Detect which cell encompasses the target text, then output its (x, y) center coordinate. 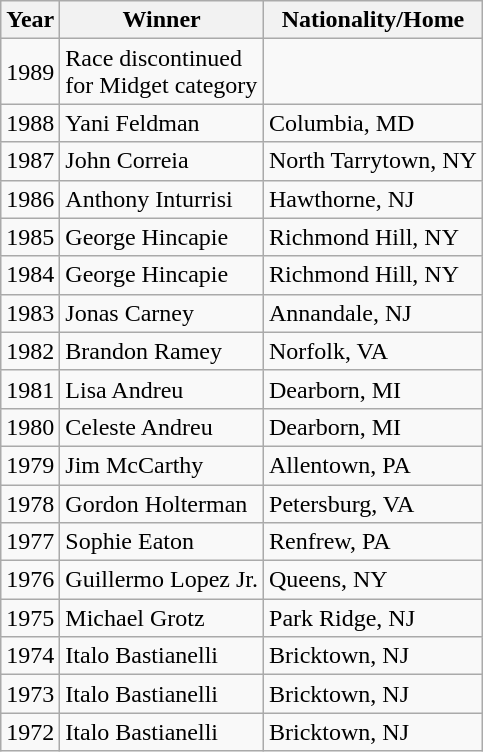
Columbia, MD (374, 123)
Year (30, 20)
1977 (30, 542)
Brandon Ramey (162, 351)
1981 (30, 389)
1978 (30, 503)
Petersburg, VA (374, 503)
Allentown, PA (374, 465)
1986 (30, 199)
Renfrew, PA (374, 542)
North Tarrytown, NY (374, 161)
Jim McCarthy (162, 465)
1980 (30, 427)
1976 (30, 580)
Winner (162, 20)
1982 (30, 351)
Anthony Inturrisi (162, 199)
Park Ridge, NJ (374, 618)
Sophie Eaton (162, 542)
1973 (30, 694)
Norfolk, VA (374, 351)
1989 (30, 72)
Hawthorne, NJ (374, 199)
Michael Grotz (162, 618)
Celeste Andreu (162, 427)
1975 (30, 618)
Queens, NY (374, 580)
Guillermo Lopez Jr. (162, 580)
John Correia (162, 161)
1988 (30, 123)
1983 (30, 313)
1985 (30, 237)
1972 (30, 732)
Jonas Carney (162, 313)
1987 (30, 161)
1984 (30, 275)
Lisa Andreu (162, 389)
Race discontinuedfor Midget category (162, 72)
Annandale, NJ (374, 313)
1979 (30, 465)
Yani Feldman (162, 123)
Nationality/Home (374, 20)
1974 (30, 656)
Gordon Holterman (162, 503)
